Output the [x, y] coordinate of the center of the cell containing the given text.  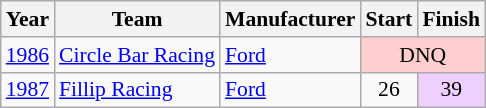
1987 [28, 90]
39 [451, 90]
26 [388, 90]
DNQ [422, 55]
Finish [451, 19]
Year [28, 19]
1986 [28, 55]
Manufacturer [290, 19]
Start [388, 19]
Fillip Racing [137, 90]
Circle Bar Racing [137, 55]
Team [137, 19]
